Pinpoint the cell where the given text exists, returning its [x, y] midpoint coordinate. 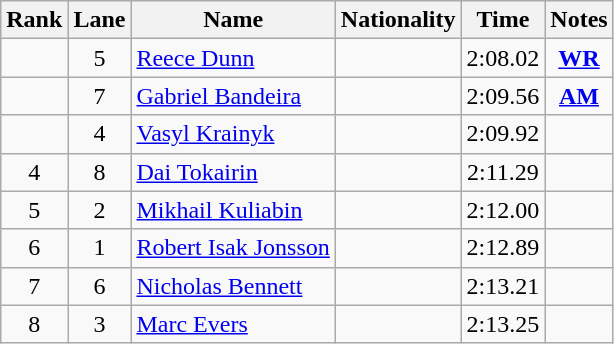
AM [579, 96]
WR [579, 58]
1 [100, 248]
2 [100, 210]
Nationality [398, 20]
Nicholas Bennett [233, 286]
2:09.56 [503, 96]
2:12.89 [503, 248]
3 [100, 324]
Vasyl Krainyk [233, 134]
2:13.21 [503, 286]
Lane [100, 20]
Rank [34, 20]
Reece Dunn [233, 58]
Notes [579, 20]
Time [503, 20]
2:13.25 [503, 324]
Marc Evers [233, 324]
Name [233, 20]
Dai Tokairin [233, 172]
2:11.29 [503, 172]
2:12.00 [503, 210]
2:09.92 [503, 134]
Mikhail Kuliabin [233, 210]
Robert Isak Jonsson [233, 248]
2:08.02 [503, 58]
Gabriel Bandeira [233, 96]
